Determine the (X, Y) coordinate at the center of the cell enclosing the given text.  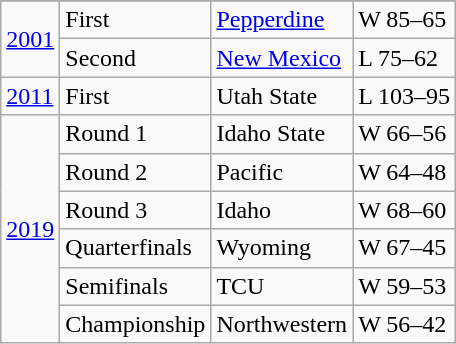
W 85–65 (404, 20)
Pepperdine (282, 20)
TCU (282, 286)
Round 2 (136, 172)
Quarterfinals (136, 248)
Idaho (282, 210)
Round 3 (136, 210)
W 56–42 (404, 324)
Idaho State (282, 134)
Northwestern (282, 324)
2001 (30, 39)
2019 (30, 229)
Round 1 (136, 134)
W 64–48 (404, 172)
Championship (136, 324)
Pacific (282, 172)
Utah State (282, 96)
Semifinals (136, 286)
Wyoming (282, 248)
2011 (30, 96)
Second (136, 58)
L 103–95 (404, 96)
L 75–62 (404, 58)
New Mexico (282, 58)
W 68–60 (404, 210)
W 66–56 (404, 134)
W 67–45 (404, 248)
W 59–53 (404, 286)
